Scan for the cell matching the given text and deliver its (X, Y) coordinate at center. 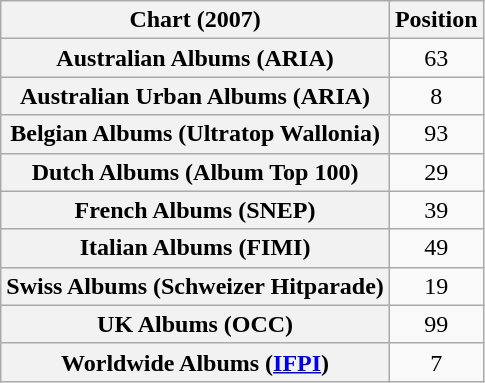
Swiss Albums (Schweizer Hitparade) (196, 286)
Dutch Albums (Album Top 100) (196, 172)
63 (436, 58)
Position (436, 20)
UK Albums (OCC) (196, 324)
Italian Albums (FIMI) (196, 248)
19 (436, 286)
93 (436, 134)
Australian Albums (ARIA) (196, 58)
99 (436, 324)
39 (436, 210)
Chart (2007) (196, 20)
Belgian Albums (Ultratop Wallonia) (196, 134)
Australian Urban Albums (ARIA) (196, 96)
Worldwide Albums (IFPI) (196, 362)
29 (436, 172)
French Albums (SNEP) (196, 210)
8 (436, 96)
7 (436, 362)
49 (436, 248)
